From the cell containing the given text, extract its center point as [x, y] coordinate. 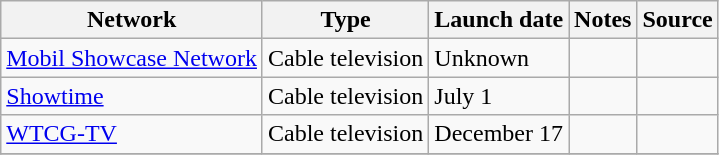
Notes [603, 20]
Unknown [499, 58]
Type [345, 20]
WTCG-TV [132, 134]
Network [132, 20]
Showtime [132, 96]
Launch date [499, 20]
Source [678, 20]
December 17 [499, 134]
July 1 [499, 96]
Mobil Showcase Network [132, 58]
